Extract the [x, y] coordinate from the center of the cell holding the provided text.  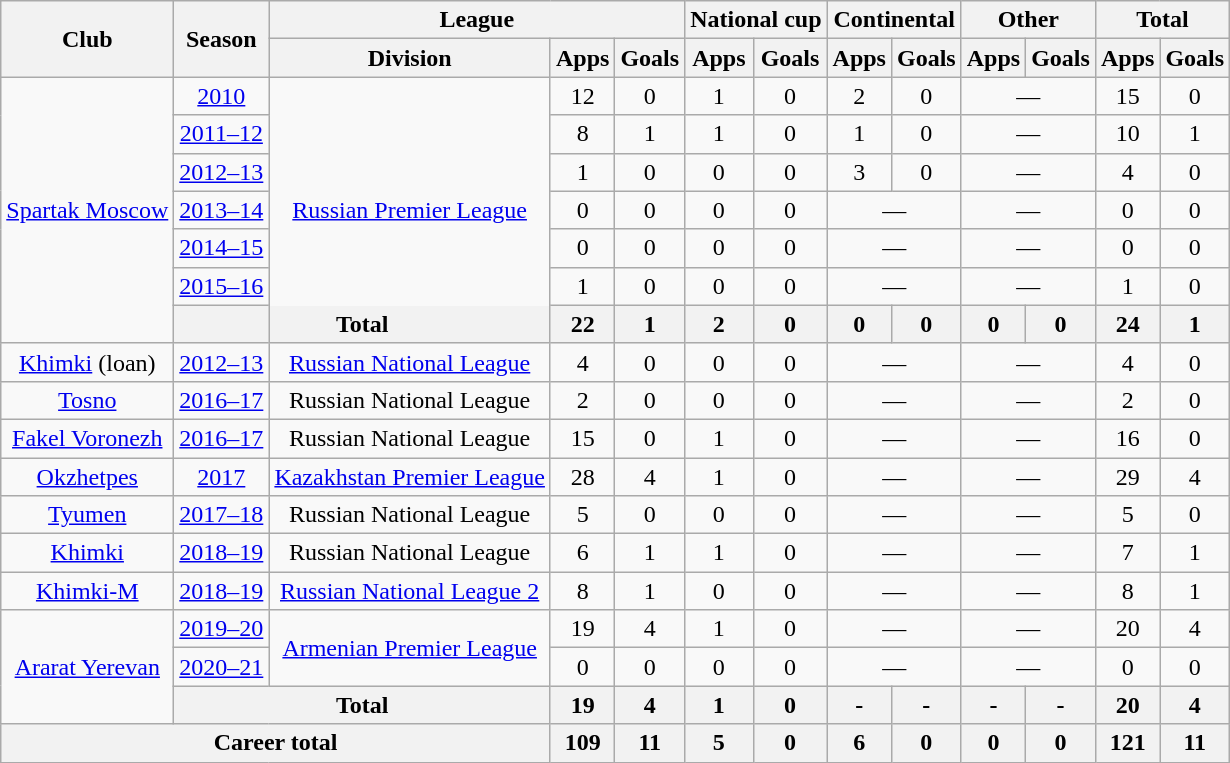
Tyumen [88, 515]
29 [1127, 477]
16 [1127, 438]
Khimki [88, 553]
Season [222, 39]
Okzhetpes [88, 477]
24 [1127, 324]
2017–18 [222, 515]
Other [1028, 20]
7 [1127, 553]
2019–20 [222, 629]
2015–16 [222, 286]
109 [582, 743]
121 [1127, 743]
Club [88, 39]
Russian National League 2 [410, 591]
22 [582, 324]
League [477, 20]
2014–15 [222, 248]
Continental [894, 20]
2011–12 [222, 134]
Tosno [88, 400]
Division [410, 58]
Career total [276, 743]
2017 [222, 477]
Khimki (loan) [88, 362]
National cup [756, 20]
Armenian Premier League [410, 648]
2013–14 [222, 210]
28 [582, 477]
3 [859, 172]
2020–21 [222, 667]
Khimki-M [88, 591]
Fakel Voronezh [88, 438]
10 [1127, 134]
Spartak Moscow [88, 210]
Ararat Yerevan [88, 667]
12 [582, 96]
Russian Premier League [410, 210]
2010 [222, 96]
Kazakhstan Premier League [410, 477]
